Extract the [x, y] coordinate from the center of the cell holding the provided text.  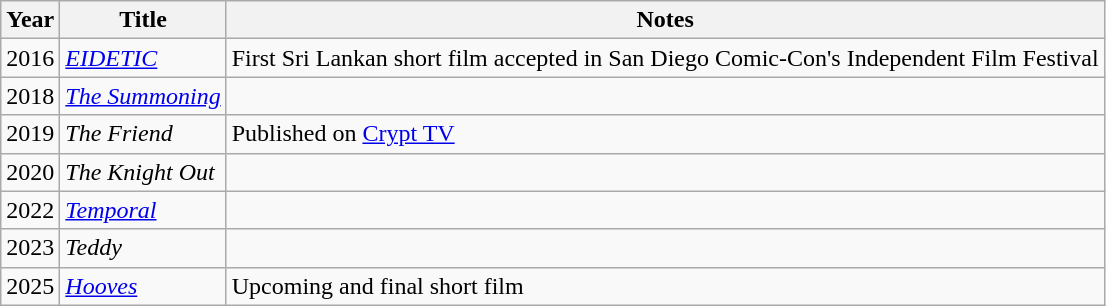
Published on Crypt TV [665, 134]
2025 [30, 286]
First Sri Lankan short film accepted in San Diego Comic-Con's Independent Film Festival [665, 58]
The Friend [143, 134]
2020 [30, 172]
2022 [30, 210]
Teddy [143, 248]
2019 [30, 134]
The Summoning [143, 96]
Temporal [143, 210]
Upcoming and final short film [665, 286]
Title [143, 20]
Hooves [143, 286]
The Knight Out [143, 172]
Notes [665, 20]
EIDETIC [143, 58]
2023 [30, 248]
2018 [30, 96]
Year [30, 20]
2016 [30, 58]
